Determine the (x, y) coordinate at the center of the cell enclosing the given text.  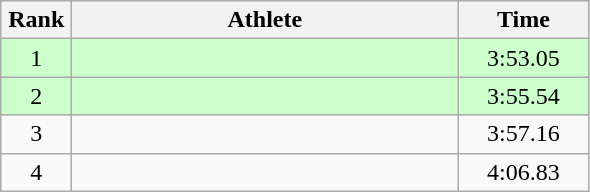
3:55.54 (524, 96)
3:57.16 (524, 134)
Athlete (265, 20)
4:06.83 (524, 172)
Rank (36, 20)
2 (36, 96)
3:53.05 (524, 58)
3 (36, 134)
Time (524, 20)
4 (36, 172)
1 (36, 58)
